Provide the (X, Y) coordinate of the cell's center where the given text is located.  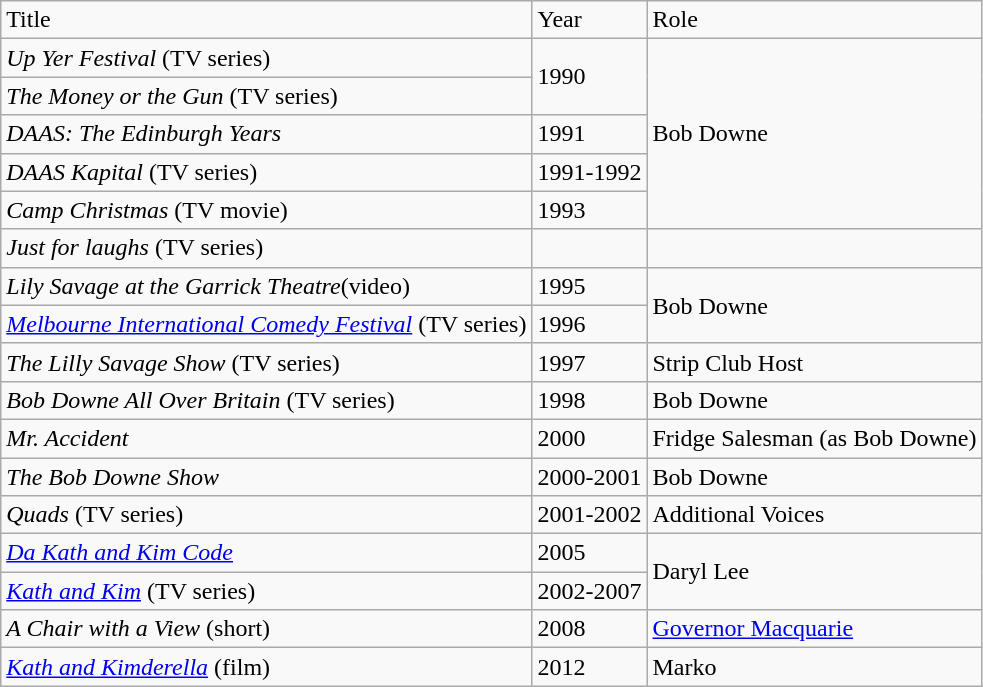
The Bob Downe Show (266, 477)
1997 (590, 362)
DAAS: The Edinburgh Years (266, 134)
1990 (590, 77)
Da Kath and Kim Code (266, 553)
Governor Macquarie (814, 629)
Daryl Lee (814, 572)
DAAS Kapital (TV series) (266, 172)
2000 (590, 438)
Just for laughs (TV series) (266, 248)
Melbourne International Comedy Festival (TV series) (266, 324)
2001-2002 (590, 515)
Quads (TV series) (266, 515)
Camp Christmas (TV movie) (266, 210)
Up Yer Festival (TV series) (266, 58)
Kath and Kim (TV series) (266, 591)
1998 (590, 400)
2012 (590, 667)
Lily Savage at the Garrick Theatre(video) (266, 286)
Bob Downe All Over Britain (TV series) (266, 400)
2000-2001 (590, 477)
Fridge Salesman (as Bob Downe) (814, 438)
2008 (590, 629)
The Money or the Gun (TV series) (266, 96)
Role (814, 20)
The Lilly Savage Show (TV series) (266, 362)
1996 (590, 324)
1993 (590, 210)
2005 (590, 553)
Strip Club Host (814, 362)
Marko (814, 667)
Additional Voices (814, 515)
1991-1992 (590, 172)
Year (590, 20)
A Chair with a View (short) (266, 629)
Kath and Kimderella (film) (266, 667)
Title (266, 20)
Mr. Accident (266, 438)
2002-2007 (590, 591)
1995 (590, 286)
1991 (590, 134)
